Return the (x, y) coordinate for the center point of the cell that contains the specified text.  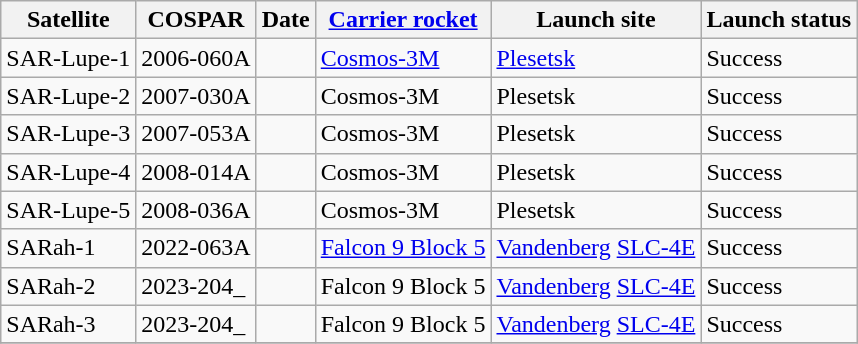
Date (286, 20)
SAR-Lupe-5 (68, 210)
2006-060A (196, 58)
2007-053A (196, 134)
Carrier rocket (403, 20)
SAR-Lupe-4 (68, 172)
SARah-3 (68, 324)
Satellite (68, 20)
Launch status (779, 20)
2008-014A (196, 172)
SARah-1 (68, 248)
COSPAR (196, 20)
Launch site (596, 20)
2007-030A (196, 96)
SAR-Lupe-1 (68, 58)
2022-063A (196, 248)
2008-036A (196, 210)
SAR-Lupe-2 (68, 96)
SAR-Lupe-3 (68, 134)
SARah-2 (68, 286)
